Find where the given text appears and provide that cell's center as (x, y) coordinate. 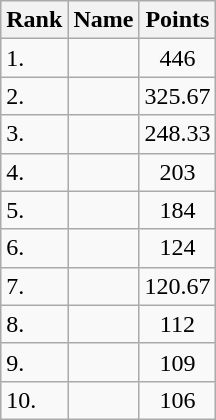
248.33 (178, 134)
124 (178, 248)
2. (34, 96)
112 (178, 324)
4. (34, 172)
3. (34, 134)
Name (104, 20)
1. (34, 58)
203 (178, 172)
109 (178, 362)
7. (34, 286)
6. (34, 248)
120.67 (178, 286)
10. (34, 400)
5. (34, 210)
184 (178, 210)
106 (178, 400)
9. (34, 362)
325.67 (178, 96)
Points (178, 20)
Rank (34, 20)
446 (178, 58)
8. (34, 324)
